Identify which cell holds the provided text, then report its (x, y) central coordinate. 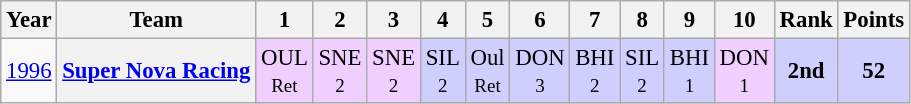
DON3 (540, 72)
2 (340, 20)
5 (488, 20)
BHI1 (689, 72)
10 (744, 20)
1996 (29, 72)
OulRet (488, 72)
OULRet (284, 72)
2nd (806, 72)
7 (595, 20)
1 (284, 20)
6 (540, 20)
3 (394, 20)
8 (642, 20)
Super Nova Racing (156, 72)
4 (442, 20)
Points (874, 20)
Rank (806, 20)
Team (156, 20)
BHI2 (595, 72)
DON1 (744, 72)
52 (874, 72)
Year (29, 20)
9 (689, 20)
